Extract the (x, y) coordinate from the center of the cell holding the provided text.  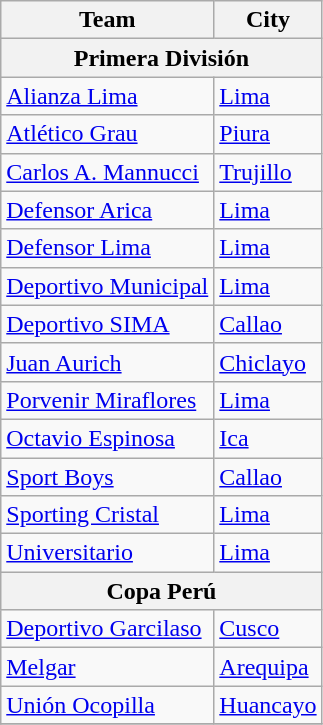
Primera División (162, 58)
Deportivo Garcilaso (108, 629)
Copa Perú (162, 591)
Huancayo (268, 705)
Universitario (108, 553)
Defensor Arica (108, 210)
Piura (268, 134)
Alianza Lima (108, 96)
Octavio Espinosa (108, 438)
Chiclayo (268, 362)
Unión Ocopilla (108, 705)
Ica (268, 438)
Cusco (268, 629)
Juan Aurich (108, 362)
Defensor Lima (108, 248)
Carlos A. Mannucci (108, 172)
Arequipa (268, 667)
Atlético Grau (108, 134)
Sporting Cristal (108, 515)
Deportivo Municipal (108, 286)
Deportivo SIMA (108, 324)
Sport Boys (108, 477)
Trujillo (268, 172)
City (268, 20)
Porvenir Miraflores (108, 400)
Melgar (108, 667)
Team (108, 20)
